Return the (x, y) coordinate for the center point of the cell that contains the specified text.  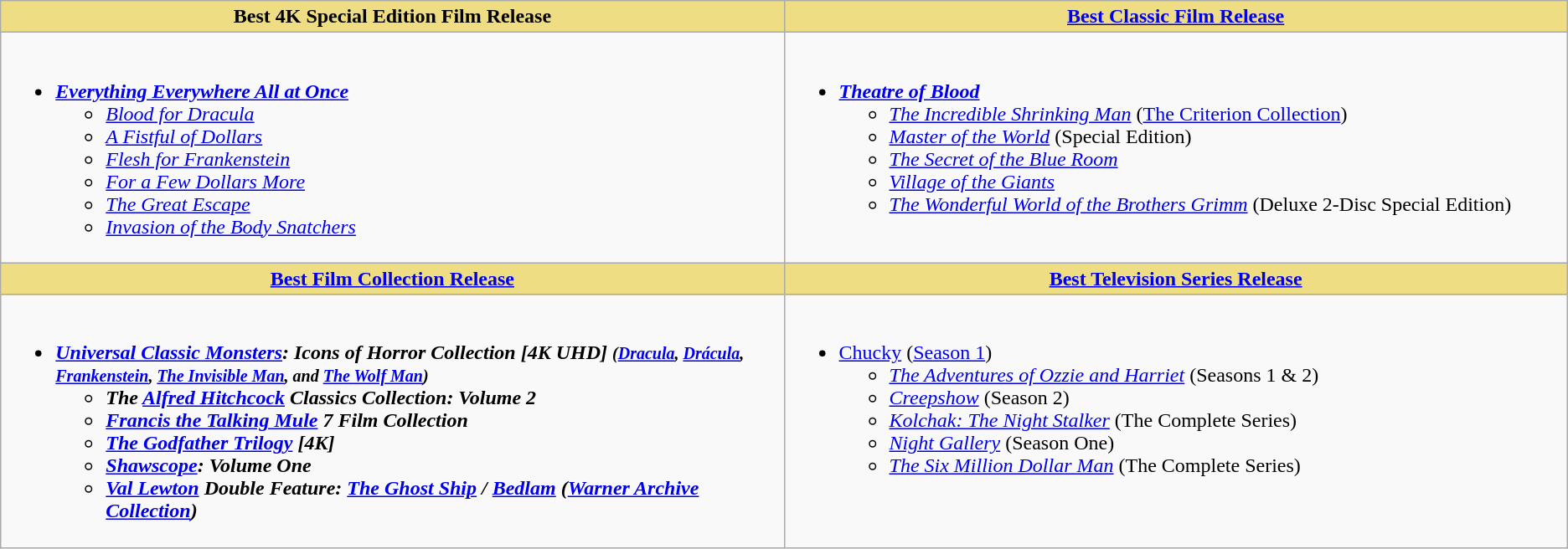
Best Television Series Release (1176, 279)
Best Classic Film Release (1176, 17)
Best 4K Special Edition Film Release (392, 17)
Best Film Collection Release (392, 279)
